Capture the cell that displays the provided text and extract its (x, y) central coordinate. 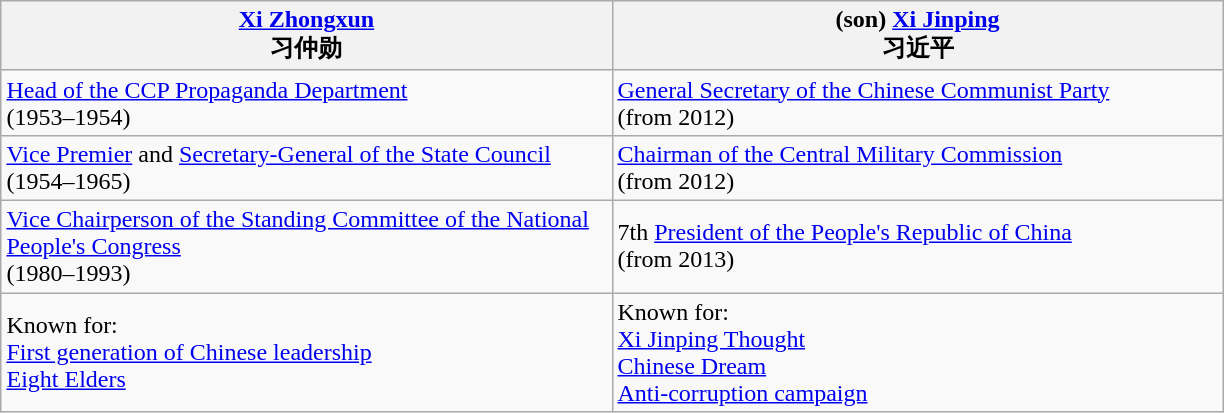
Head of the CCP Propaganda Department(1953–1954) (306, 102)
Known for:Xi Jinping ThoughtChinese DreamAnti-corruption campaign (918, 352)
Known for:First generation of Chinese leadershipEight Elders (306, 352)
Vice Chairperson of the Standing Committee of the National People's Congress(1980–1993) (306, 246)
Chairman of the Central Military Commission(from 2012) (918, 168)
General Secretary of the Chinese Communist Party(from 2012) (918, 102)
Xi Zhongxun习仲勋 (306, 36)
(son) Xi Jinping习近平 (918, 36)
7th President of the People's Republic of China(from 2013) (918, 246)
Vice Premier and Secretary-General of the State Council(1954–1965) (306, 168)
